Identify which cell holds the provided text, then report its (X, Y) central coordinate. 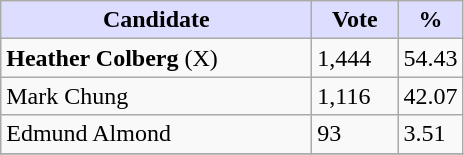
Edmund Almond (156, 134)
1,444 (355, 58)
Vote (355, 20)
54.43 (430, 58)
Candidate (156, 20)
Heather Colberg (X) (156, 58)
42.07 (430, 96)
% (430, 20)
Mark Chung (156, 96)
1,116 (355, 96)
93 (355, 134)
3.51 (430, 134)
